Search for the cell housing the specified text and yield its (x, y) center coordinate. 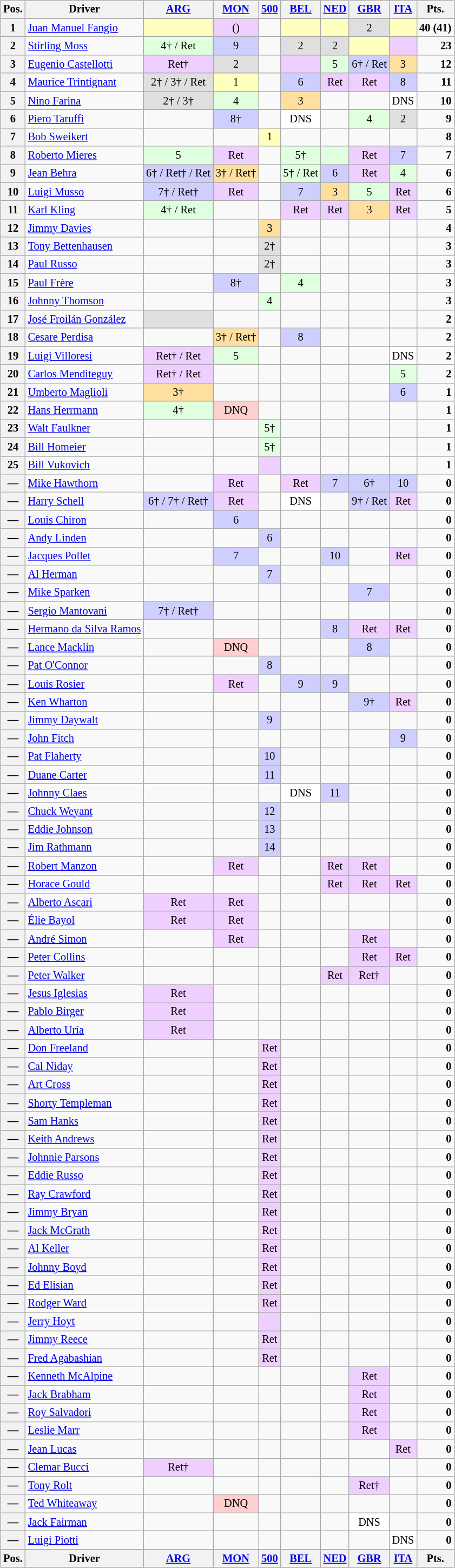
Bill Homeier (84, 447)
Nino Farina (84, 101)
Luigi Piotti (84, 1540)
Johnny Thomson (84, 301)
Élie Bayol (84, 920)
2† / 3† (179, 101)
Louis Chiron (84, 520)
5† / Ret (300, 174)
Leslie Marr (84, 1431)
20 (13, 374)
John Fitch (84, 739)
Peter Walker (84, 975)
Jimmy Daywalt (84, 720)
Pat Flaherty (84, 757)
Al Keller (84, 1249)
André Simon (84, 939)
Luigi Villoresi (84, 356)
Eddie Russo (84, 1176)
Paul Russo (84, 265)
Shorty Templeman (84, 1103)
Duane Carter (84, 775)
6† / Ret† / Ret (179, 174)
Piero Taruffi (84, 119)
Sam Hanks (84, 1121)
Pablo Birger (84, 1012)
Pat O'Connor (84, 665)
6† / 7† / Ret† (179, 501)
Louis Rosier (84, 684)
Hermano da Silva Ramos (84, 629)
Don Freeland (84, 1048)
9† / Ret (369, 501)
Eddie Johnson (84, 829)
Johnnie Parsons (84, 1158)
Chuck Weyant (84, 812)
Paul Frère (84, 283)
2† / 3† / Ret (179, 82)
Johnny Claes (84, 793)
40 (41) (435, 28)
Alberto Uría (84, 1030)
Eugenio Castellotti (84, 64)
José Froilán González (84, 319)
Jack Fairman (84, 1522)
Cesare Perdisa (84, 337)
16 (13, 301)
Fred Agabashian (84, 1358)
Jerry Hoyt (84, 1322)
6† / Ret (369, 64)
Andy Linden (84, 538)
Roy Salvadori (84, 1413)
Sergio Mantovani (84, 611)
Rodger Ward (84, 1303)
21 (13, 392)
Bob Sweikert (84, 137)
Alberto Ascari (84, 903)
Juan Manuel Fangio (84, 28)
Keith Andrews (84, 1139)
18 (13, 337)
Clemar Bucci (84, 1467)
Bill Vukovich (84, 465)
Jimmy Reece (84, 1340)
Ken Wharton (84, 702)
Umberto Maglioli (84, 392)
Maurice Trintignant (84, 82)
Jean Lucas (84, 1449)
Ray Crawford (84, 1194)
Jack McGrath (84, 1231)
Harry Schell (84, 501)
Carlos Menditeguy (84, 374)
9† (369, 702)
Jean Behra (84, 174)
Cal Niday (84, 1067)
Al Herman (84, 574)
Stirling Moss (84, 46)
Jim Rathmann (84, 848)
Jack Brabham (84, 1395)
Ed Elisian (84, 1285)
Horace Gould (84, 884)
15 (13, 283)
Roberto Mieres (84, 155)
Art Cross (84, 1084)
Mike Sparken (84, 593)
Peter Collins (84, 957)
Jacques Pollet (84, 556)
Ted Whiteaway (84, 1504)
Mike Hawthorn (84, 484)
24 (13, 447)
Jesus Iglesias (84, 994)
19 (13, 356)
Lance Macklin (84, 648)
Robert Manzon (84, 866)
Tony Rolt (84, 1486)
25 (13, 465)
Hans Herrmann (84, 410)
Kenneth McAlpine (84, 1376)
22 (13, 410)
6† (369, 484)
3† (179, 392)
Karl Kling (84, 210)
Tony Bettenhausen (84, 246)
() (236, 28)
Jimmy Bryan (84, 1212)
Jimmy Davies (84, 228)
Luigi Musso (84, 192)
17 (13, 319)
Walt Faulkner (84, 429)
Johnny Boyd (84, 1267)
4† (179, 410)
